Extract the [X, Y] coordinate from the center of the cell holding the provided text.  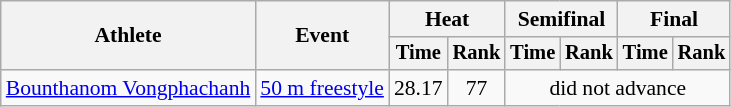
Heat [447, 19]
Athlete [128, 36]
77 [477, 88]
Event [322, 36]
Bounthanom Vongphachanh [128, 88]
28.17 [418, 88]
50 m freestyle [322, 88]
Final [674, 19]
did not advance [618, 88]
Semifinal [561, 19]
